Determine the [X, Y] coordinate at the center of the cell enclosing the given text.  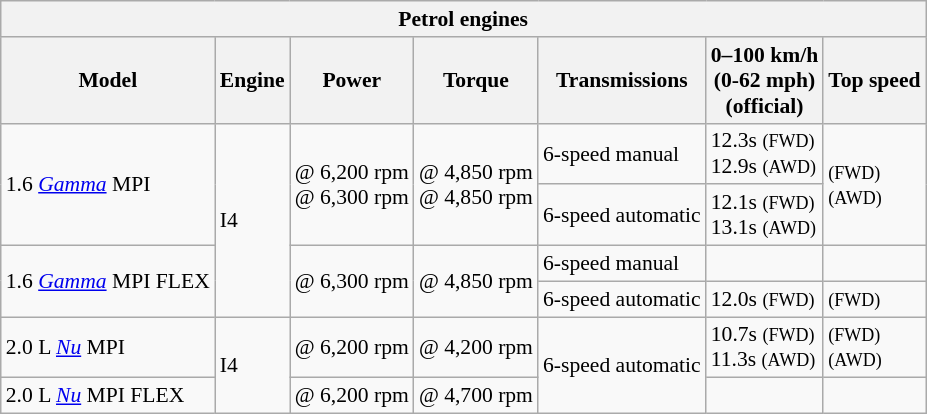
12.1s (FWD)13.1s (AWD) [764, 216]
2.0 L Nu MPI FLEX [108, 396]
Power [352, 80]
@ 4,850 rpm [476, 282]
Top speed [874, 80]
@ 4,700 rpm [476, 396]
Petrol engines [464, 19]
2.0 L Nu MPI [108, 348]
Engine [252, 80]
(FWD) [874, 299]
@ 6,300 rpm [352, 282]
12.0s (FWD) [764, 299]
@ 4,200 rpm [476, 348]
Model [108, 80]
Torque [476, 80]
1.6 Gamma MPI FLEX [108, 282]
12.3s (FWD)12.9s (AWD) [764, 154]
10.7s (FWD)11.3s (AWD) [764, 348]
@ 6,200 rpm @ 6,300 rpm [352, 184]
@ 4,850 rpm @ 4,850 rpm [476, 184]
1.6 Gamma MPI [108, 184]
Transmissions [622, 80]
0–100 km/h(0-62 mph)(official) [764, 80]
